Capture the cell that displays the provided text and extract its (X, Y) central coordinate. 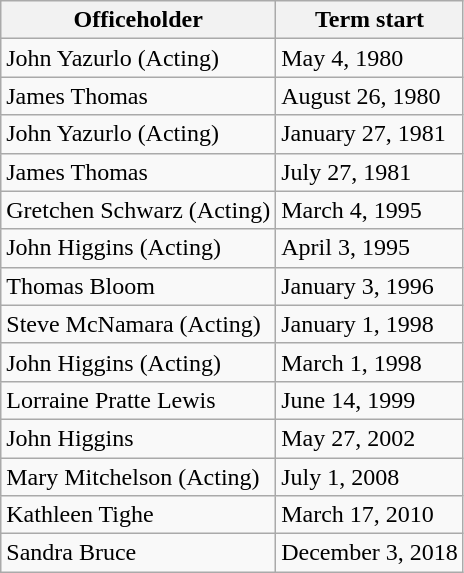
Thomas Bloom (138, 286)
Sandra Bruce (138, 553)
Term start (370, 20)
Lorraine Pratte Lewis (138, 400)
May 27, 2002 (370, 438)
John Higgins (138, 438)
Kathleen Tighe (138, 515)
Gretchen Schwarz (Acting) (138, 210)
July 27, 1981 (370, 172)
August 26, 1980 (370, 96)
Steve McNamara (Acting) (138, 324)
March 4, 1995 (370, 210)
Mary Mitchelson (Acting) (138, 477)
April 3, 1995 (370, 248)
July 1, 2008 (370, 477)
Officeholder (138, 20)
March 17, 2010 (370, 515)
January 3, 1996 (370, 286)
January 1, 1998 (370, 324)
May 4, 1980 (370, 58)
March 1, 1998 (370, 362)
December 3, 2018 (370, 553)
January 27, 1981 (370, 134)
June 14, 1999 (370, 400)
